For the text-containing cell, return its midpoint in (x, y) coordinate format. 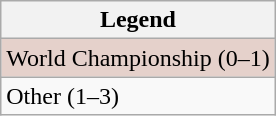
Other (1–3) (138, 96)
Legend (138, 20)
World Championship (0–1) (138, 58)
